Pinpoint the cell where the given text exists, returning its (x, y) midpoint coordinate. 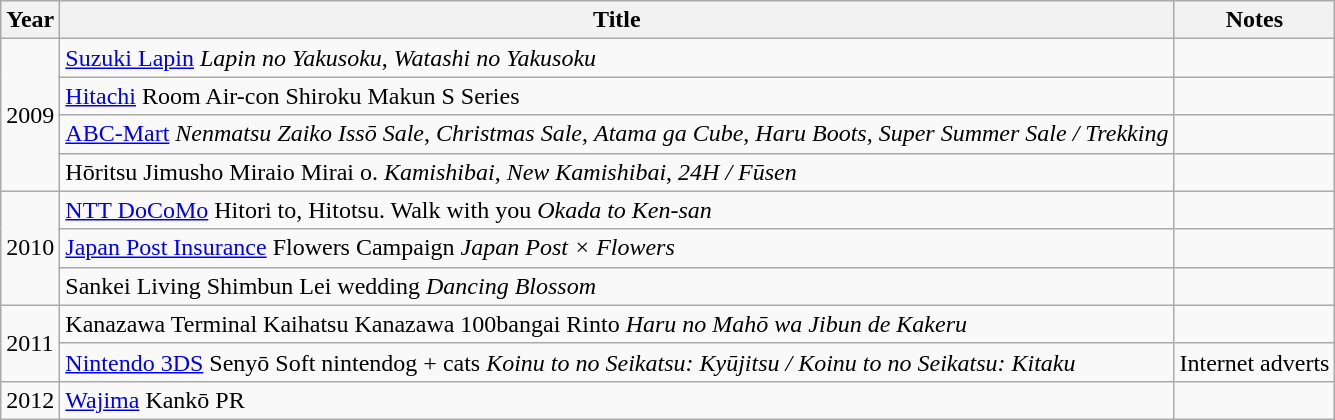
Nintendo 3DS Senyō Soft nintendog + cats Koinu to no Seikatsu: Kyūjitsu / Koinu to no Seikatsu: Kitaku (617, 362)
2010 (30, 248)
Suzuki Lapin Lapin no Yakusoku, Watashi no Yakusoku (617, 58)
Year (30, 20)
Hōritsu Jimusho Miraio Mirai o. Kamishibai, New Kamishibai, 24H / Fūsen (617, 172)
Notes (1254, 20)
Sankei Living Shimbun Lei wedding Dancing Blossom (617, 286)
Kanazawa Terminal Kaihatsu Kanazawa 100bangai Rinto Haru no Mahō wa Jibun de Kakeru (617, 324)
Japan Post Insurance Flowers Campaign Japan Post × Flowers (617, 248)
2012 (30, 400)
Hitachi Room Air-con Shiroku Makun S Series (617, 96)
Wajima Kankō PR (617, 400)
NTT DoCoMo Hitori to, Hitotsu. Walk with you Okada to Ken-san (617, 210)
ABC-Mart Nenmatsu Zaiko Issō Sale, Christmas Sale, Atama ga Cube, Haru Boots, Super Summer Sale / Trekking (617, 134)
Internet adverts (1254, 362)
2011 (30, 343)
2009 (30, 115)
Title (617, 20)
